Pinpoint the cell where the given text exists, returning its (x, y) midpoint coordinate. 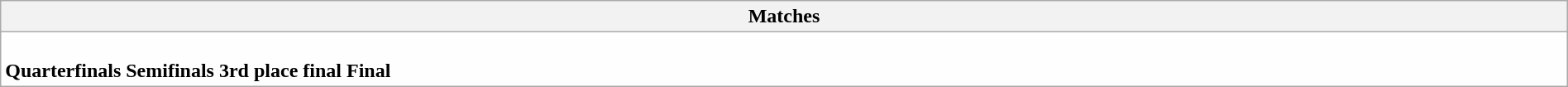
Matches (784, 17)
Quarterfinals Semifinals 3rd place final Final (784, 60)
